Identify which cell holds the provided text, then report its (X, Y) central coordinate. 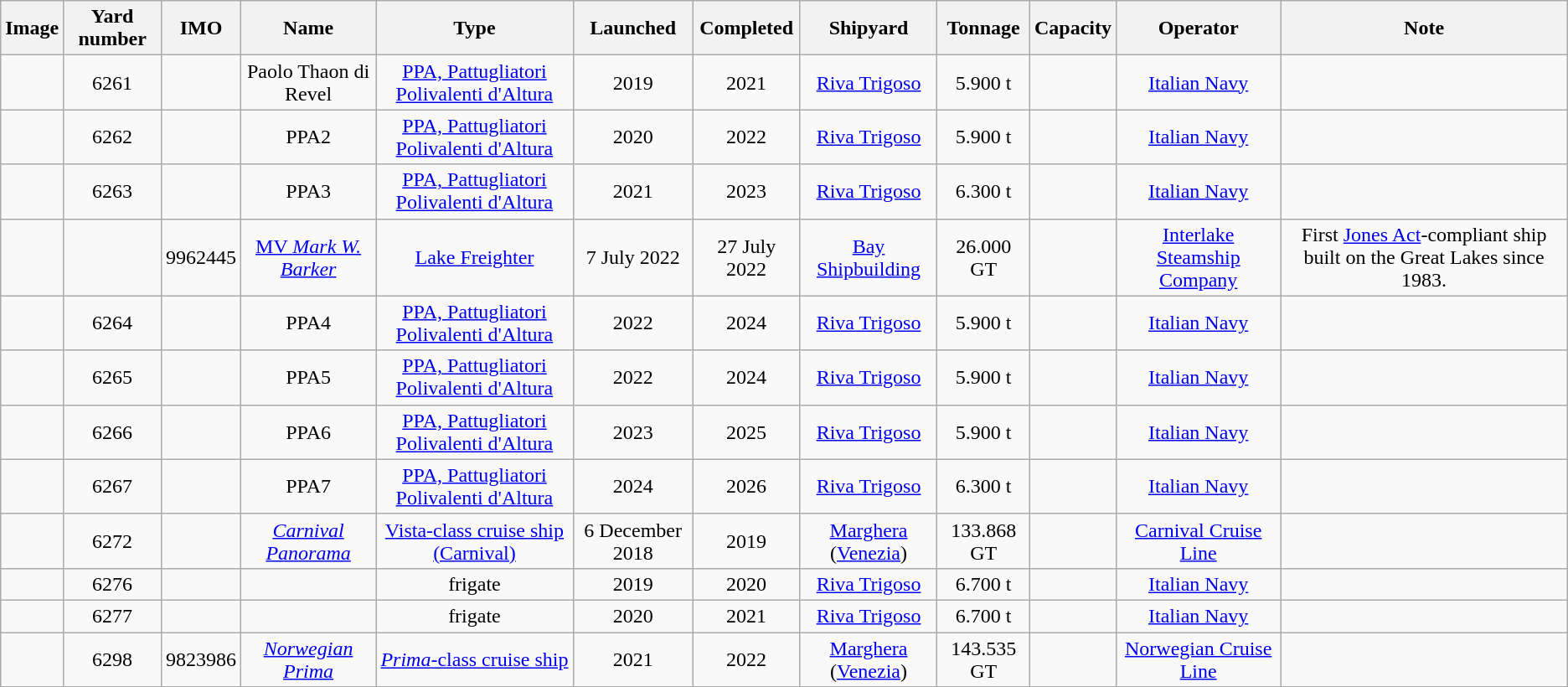
Shipyard (869, 28)
PPA2 (308, 137)
PPA6 (308, 432)
Yard number (112, 28)
Name (308, 28)
2026 (746, 486)
6267 (112, 486)
PPA4 (308, 323)
Interlake Steamship Company (1198, 257)
MV Mark W. Barker (308, 257)
143.535 GT (983, 659)
Lake Freighter (475, 257)
Paolo Thaon di Revel (308, 82)
9823986 (201, 659)
Norwegian Cruise Line (1198, 659)
Image (32, 28)
Prima-class cruise ship (475, 659)
27 July 2022 (746, 257)
6266 (112, 432)
6276 (112, 584)
PPA3 (308, 191)
Launched (633, 28)
6265 (112, 377)
2025 (746, 432)
6298 (112, 659)
PPA5 (308, 377)
6263 (112, 191)
Vista-class cruise ship (Carnival) (475, 541)
Carnival Cruise Line (1198, 541)
6262 (112, 137)
7 July 2022 (633, 257)
6264 (112, 323)
6277 (112, 616)
Norwegian Prima (308, 659)
Carnival Panorama (308, 541)
Operator (1198, 28)
Capacity (1072, 28)
6272 (112, 541)
Note (1424, 28)
First Jones Act-compliant ship built on the Great Lakes since 1983. (1424, 257)
Completed (746, 28)
PPA7 (308, 486)
Type (475, 28)
IMO (201, 28)
Bay Shipbuilding (869, 257)
133.868 GT (983, 541)
26.000 GT (983, 257)
6261 (112, 82)
6 December 2018 (633, 541)
Tonnage (983, 28)
9962445 (201, 257)
